From the cell containing the given text, extract its center point as (X, Y) coordinate. 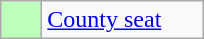
County seat (122, 20)
